Return (X, Y) of the center of cell containing provided text 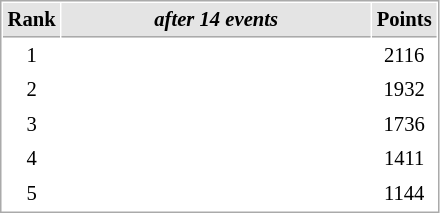
1932 (404, 90)
1144 (404, 194)
after 14 events (216, 20)
5 (32, 194)
1 (32, 56)
Rank (32, 20)
Points (404, 20)
4 (32, 158)
2116 (404, 56)
2 (32, 90)
1736 (404, 124)
3 (32, 124)
1411 (404, 158)
